Return [x, y] of the center of cell containing provided text 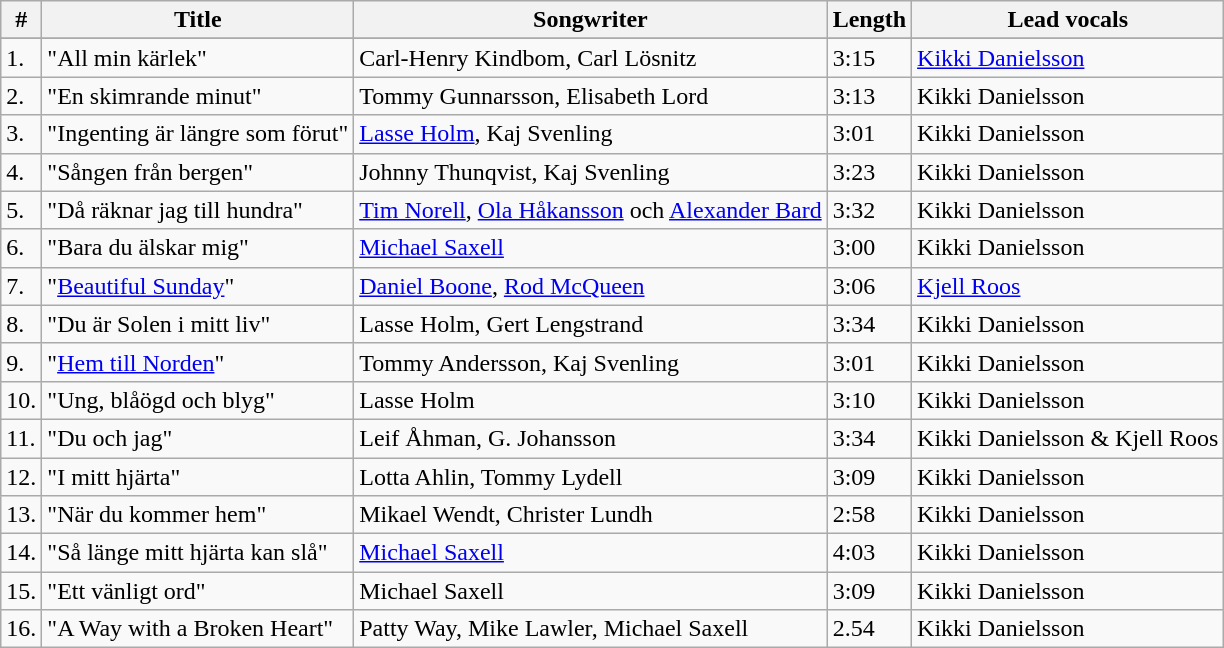
Tommy Gunnarsson, Elisabeth Lord [590, 96]
"Beautiful Sunday" [198, 286]
14. [22, 553]
11. [22, 438]
2.54 [869, 629]
Tommy Andersson, Kaj Svenling [590, 362]
"Då räknar jag till hundra" [198, 210]
3. [22, 134]
5. [22, 210]
"Du och jag" [198, 438]
"Bara du älskar mig" [198, 248]
9. [22, 362]
3:13 [869, 96]
Title [198, 20]
Kikki Danielsson & Kjell Roos [1068, 438]
16. [22, 629]
"Ung, blåögd och blyg" [198, 400]
Lasse Holm [590, 400]
Kjell Roos [1068, 286]
4:03 [869, 553]
3:23 [869, 172]
"I mitt hjärta" [198, 477]
Daniel Boone, Rod McQueen [590, 286]
Mikael Wendt, Christer Lundh [590, 515]
2. [22, 96]
7. [22, 286]
"Ingenting är längre som förut" [198, 134]
Carl-Henry Kindbom, Carl Lösnitz [590, 58]
Lasse Holm, Kaj Svenling [590, 134]
2:58 [869, 515]
"Sången från bergen" [198, 172]
Length [869, 20]
"När du kommer hem" [198, 515]
13. [22, 515]
3:00 [869, 248]
Tim Norell, Ola Håkansson och Alexander Bard [590, 210]
15. [22, 591]
"Ett vänligt ord" [198, 591]
"En skimrande minut" [198, 96]
"Du är Solen i mitt liv" [198, 324]
Lotta Ahlin, Tommy Lydell [590, 477]
10. [22, 400]
12. [22, 477]
4. [22, 172]
Songwriter [590, 20]
3:32 [869, 210]
"Hem till Norden" [198, 362]
# [22, 20]
6. [22, 248]
"Så länge mitt hjärta kan slå" [198, 553]
Leif Åhman, G. Johansson [590, 438]
Lead vocals [1068, 20]
8. [22, 324]
3:10 [869, 400]
3:06 [869, 286]
1. [22, 58]
"A Way with a Broken Heart" [198, 629]
Lasse Holm, Gert Lengstrand [590, 324]
3:15 [869, 58]
Johnny Thunqvist, Kaj Svenling [590, 172]
"All min kärlek" [198, 58]
Patty Way, Mike Lawler, Michael Saxell [590, 629]
